From the cell containing the given text, extract its center point as [X, Y] coordinate. 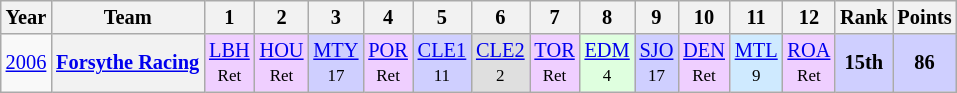
7 [555, 17]
ROARet [810, 63]
PORRet [388, 63]
HOURet [282, 63]
11 [756, 17]
Team [128, 17]
2 [282, 17]
Forsythe Racing [128, 63]
DENRet [704, 63]
5 [442, 17]
SJO17 [657, 63]
TORRet [555, 63]
6 [500, 17]
9 [657, 17]
4 [388, 17]
1 [229, 17]
CLE22 [500, 63]
Rank [864, 17]
CLE111 [442, 63]
MTY17 [336, 63]
LBHRet [229, 63]
12 [810, 17]
MTL9 [756, 63]
2006 [26, 63]
3 [336, 17]
Points [924, 17]
EDM4 [608, 63]
86 [924, 63]
Year [26, 17]
15th [864, 63]
8 [608, 17]
10 [704, 17]
